Return [X, Y] of the center of cell containing provided text 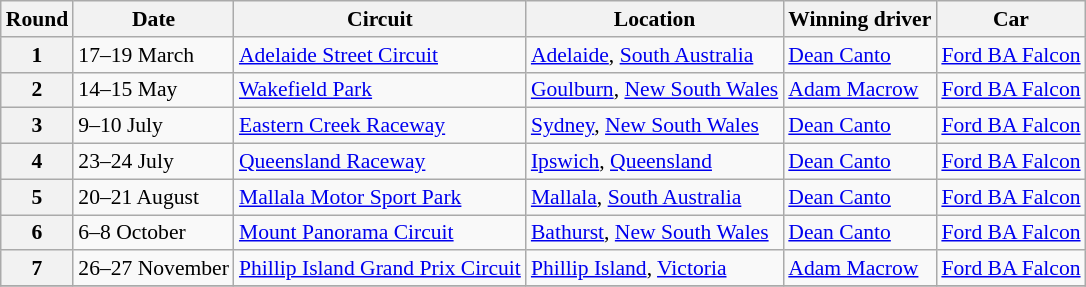
5 [38, 197]
Bathurst, New South Wales [654, 233]
Location [654, 19]
Queensland Raceway [380, 162]
Wakefield Park [380, 90]
Round [38, 19]
4 [38, 162]
3 [38, 126]
Adelaide, South Australia [654, 55]
Circuit [380, 19]
20–21 August [154, 197]
1 [38, 55]
Mount Panorama Circuit [380, 233]
Mallala, South Australia [654, 197]
Goulburn, New South Wales [654, 90]
9–10 July [154, 126]
Mallala Motor Sport Park [380, 197]
Adelaide Street Circuit [380, 55]
Sydney, New South Wales [654, 126]
23–24 July [154, 162]
14–15 May [154, 90]
2 [38, 90]
Ipswich, Queensland [654, 162]
17–19 March [154, 55]
Phillip Island Grand Prix Circuit [380, 269]
Winning driver [860, 19]
Eastern Creek Raceway [380, 126]
26–27 November [154, 269]
Car [1010, 19]
6 [38, 233]
7 [38, 269]
6–8 October [154, 233]
Phillip Island, Victoria [654, 269]
Date [154, 19]
